Return the (X, Y) coordinate for the center point of the cell that contains the specified text.  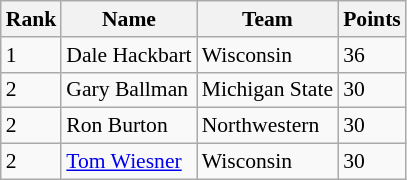
36 (372, 55)
Michigan State (268, 90)
Rank (32, 19)
Name (128, 19)
Gary Ballman (128, 90)
Team (268, 19)
1 (32, 55)
Dale Hackbart (128, 55)
Tom Wiesner (128, 162)
Points (372, 19)
Northwestern (268, 126)
Ron Burton (128, 126)
